Provide the [X, Y] coordinate of the cell's center where the given text is located.  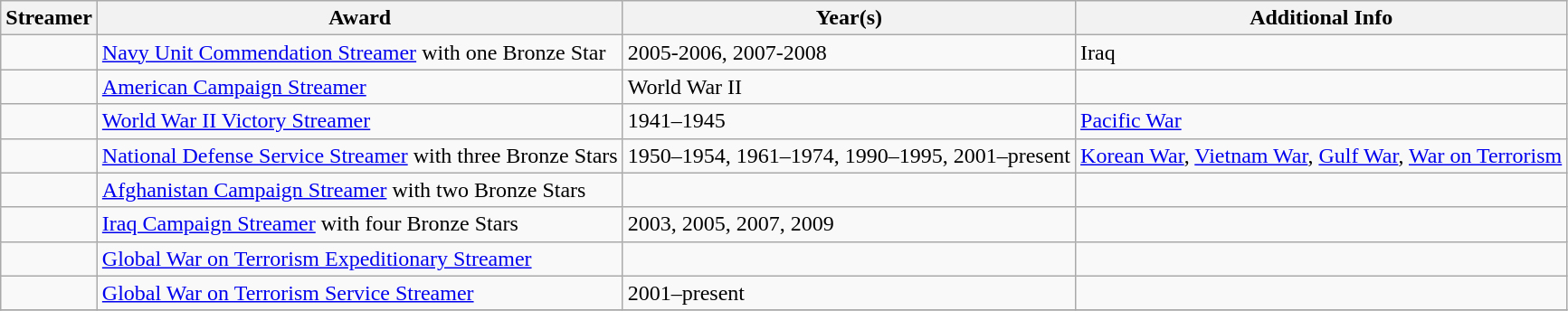
Iraq [1321, 52]
2005-2006, 2007-2008 [849, 52]
Award [360, 18]
Global War on Terrorism Service Streamer [360, 293]
National Defense Service Streamer with three Bronze Stars [360, 155]
Additional Info [1321, 18]
Global War on Terrorism Expeditionary Streamer [360, 259]
2001–present [849, 293]
2003, 2005, 2007, 2009 [849, 224]
Iraq Campaign Streamer with four Bronze Stars [360, 224]
Afghanistan Campaign Streamer with two Bronze Stars [360, 190]
1950–1954, 1961–1974, 1990–1995, 2001–present [849, 155]
Streamer [49, 18]
World War II Victory Streamer [360, 121]
Korean War, Vietnam War, Gulf War, War on Terrorism [1321, 155]
Year(s) [849, 18]
World War II [849, 87]
American Campaign Streamer [360, 87]
Pacific War [1321, 121]
1941–1945 [849, 121]
Navy Unit Commendation Streamer with one Bronze Star [360, 52]
